From the cell containing the given text, extract its center point as [X, Y] coordinate. 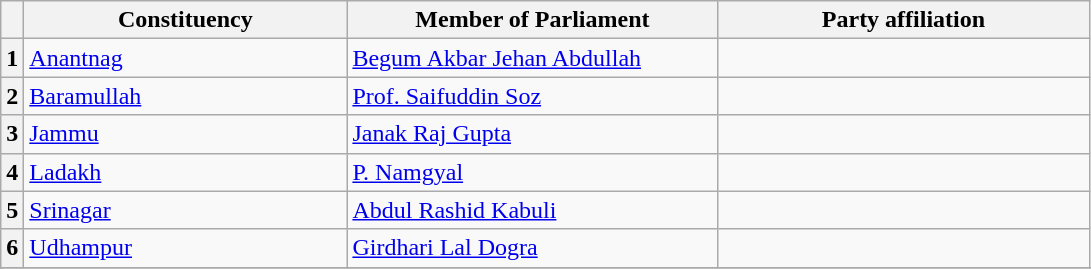
Janak Raj Gupta [532, 134]
Baramullah [186, 96]
Udhampur [186, 248]
Begum Akbar Jehan Abdullah [532, 58]
Abdul Rashid Kabuli [532, 210]
Ladakh [186, 172]
Anantnag [186, 58]
4 [12, 172]
5 [12, 210]
Jammu [186, 134]
Constituency [186, 20]
Member of Parliament [532, 20]
2 [12, 96]
1 [12, 58]
Prof. Saifuddin Soz [532, 96]
Srinagar [186, 210]
Girdhari Lal Dogra [532, 248]
3 [12, 134]
Party affiliation [904, 20]
6 [12, 248]
P. Namgyal [532, 172]
